Output the [x, y] coordinate of the center of the cell containing the given text.  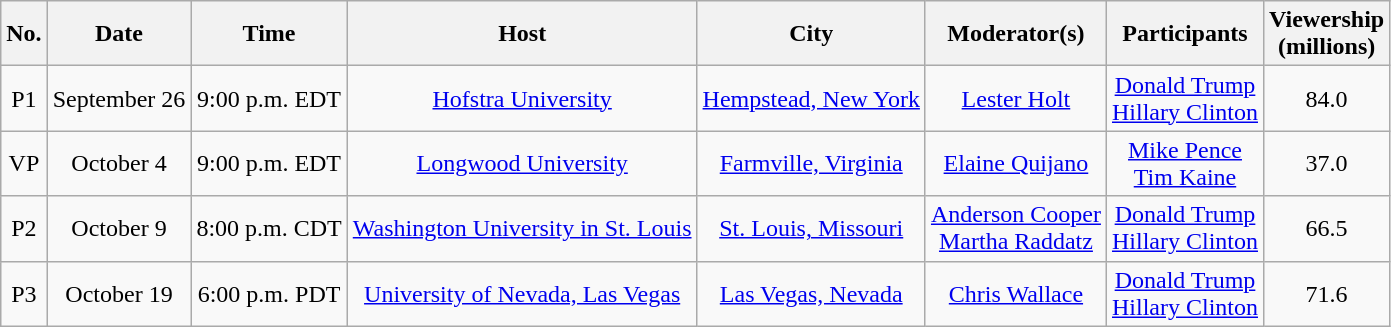
Host [522, 34]
City [811, 34]
84.0 [1327, 98]
Mike PenceTim Kaine [1184, 164]
71.6 [1327, 294]
6:00 p.m. PDT [269, 294]
University of Nevada, Las Vegas [522, 294]
Hofstra University [522, 98]
October 19 [119, 294]
Time [269, 34]
VP [24, 164]
October 4 [119, 164]
Lester Holt [1016, 98]
Las Vegas, Nevada [811, 294]
Anderson CooperMartha Raddatz [1016, 228]
September 26 [119, 98]
37.0 [1327, 164]
October 9 [119, 228]
Moderator(s) [1016, 34]
Elaine Quijano [1016, 164]
P2 [24, 228]
Farmville, Virginia [811, 164]
St. Louis, Missouri [811, 228]
Hempstead, New York [811, 98]
Washington University in St. Louis [522, 228]
P1 [24, 98]
Viewership(millions) [1327, 34]
66.5 [1327, 228]
P3 [24, 294]
Chris Wallace [1016, 294]
Participants [1184, 34]
8:00 p.m. CDT [269, 228]
Longwood University [522, 164]
Date [119, 34]
No. [24, 34]
